From the cell containing the given text, extract its center point as [x, y] coordinate. 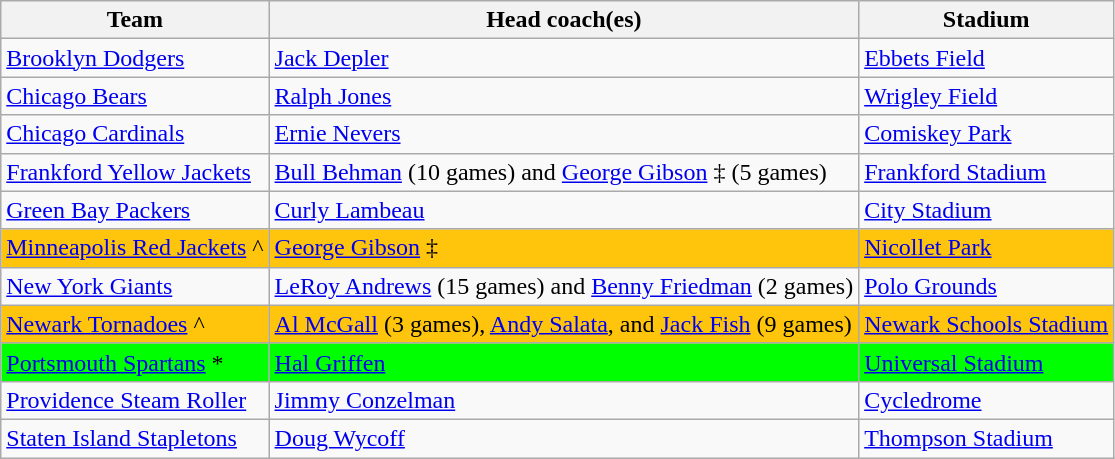
Newark Schools Stadium [986, 324]
Chicago Bears [135, 96]
Hal Griffen [564, 362]
Frankford Stadium [986, 172]
Jack Depler [564, 58]
George Gibson ‡ [564, 248]
Ernie Nevers [564, 134]
Providence Steam Roller [135, 400]
Newark Tornadoes ^ [135, 324]
Head coach(es) [564, 20]
Thompson Stadium [986, 438]
Ralph Jones [564, 96]
Al McGall (3 games), Andy Salata, and Jack Fish (9 games) [564, 324]
Ebbets Field [986, 58]
City Stadium [986, 210]
Frankford Yellow Jackets [135, 172]
Curly Lambeau [564, 210]
New York Giants [135, 286]
Chicago Cardinals [135, 134]
Nicollet Park [986, 248]
Green Bay Packers [135, 210]
Wrigley Field [986, 96]
Universal Stadium [986, 362]
Minneapolis Red Jackets ^ [135, 248]
Comiskey Park [986, 134]
LeRoy Andrews (15 games) and Benny Friedman (2 games) [564, 286]
Stadium [986, 20]
Bull Behman (10 games) and George Gibson ‡ (5 games) [564, 172]
Polo Grounds [986, 286]
Staten Island Stapletons [135, 438]
Jimmy Conzelman [564, 400]
Doug Wycoff [564, 438]
Brooklyn Dodgers [135, 58]
Portsmouth Spartans * [135, 362]
Cycledrome [986, 400]
Team [135, 20]
